Scan for the cell matching the given text and deliver its [x, y] coordinate at center. 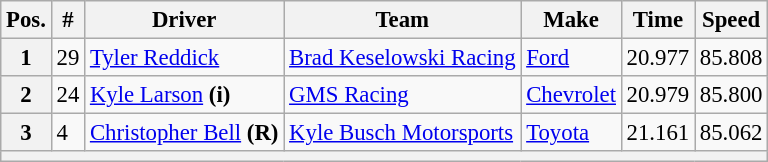
85.800 [732, 95]
29 [68, 58]
Kyle Busch Motorsports [402, 133]
Chevrolet [571, 95]
Christopher Bell (R) [184, 133]
Time [658, 20]
Brad Keselowski Racing [402, 58]
Toyota [571, 133]
Team [402, 20]
85.808 [732, 58]
24 [68, 95]
Ford [571, 58]
1 [26, 58]
Driver [184, 20]
20.977 [658, 58]
GMS Racing [402, 95]
Tyler Reddick [184, 58]
Kyle Larson (i) [184, 95]
21.161 [658, 133]
85.062 [732, 133]
Make [571, 20]
20.979 [658, 95]
4 [68, 133]
# [68, 20]
2 [26, 95]
Pos. [26, 20]
3 [26, 133]
Speed [732, 20]
